Extract the (X, Y) coordinate from the center of the cell holding the provided text.  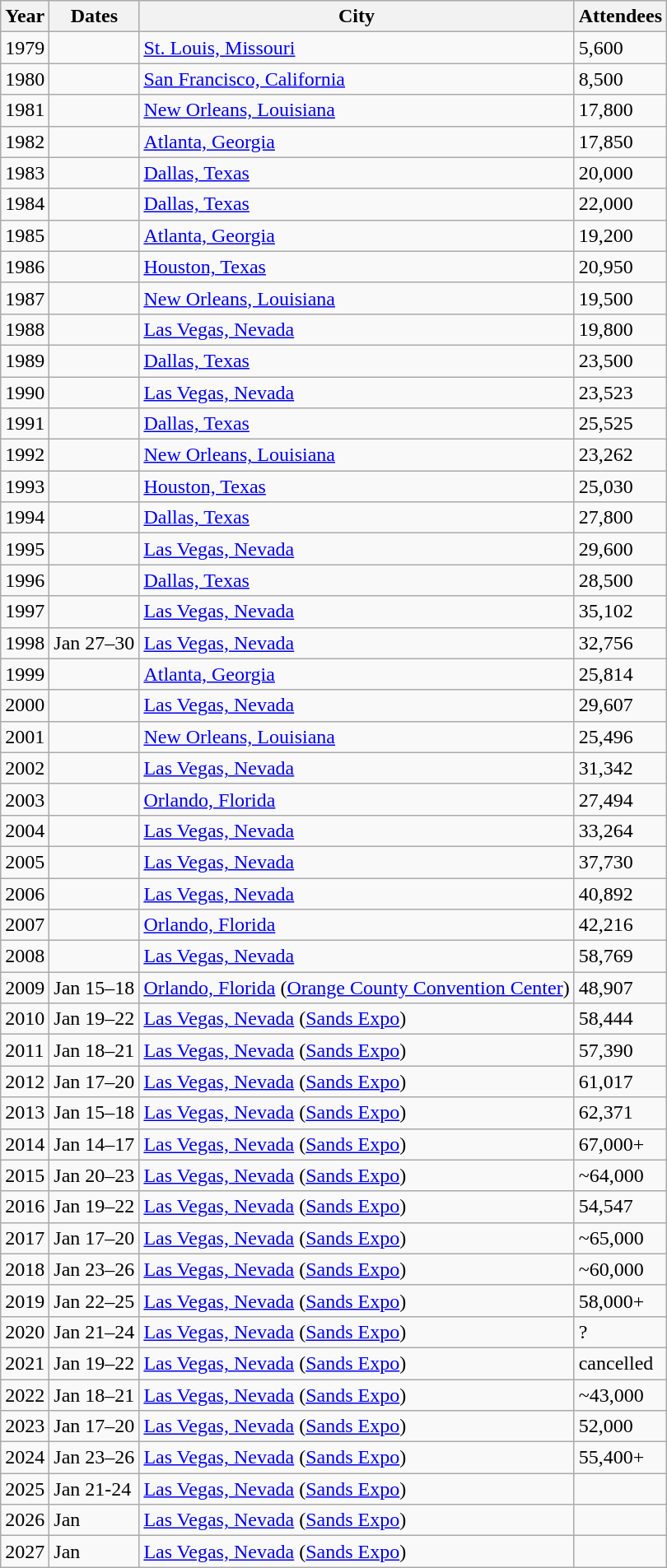
2018 (25, 1269)
2023 (25, 1426)
2014 (25, 1144)
Orlando, Florida (Orange County Convention Center) (357, 988)
1985 (25, 235)
35,102 (620, 612)
2026 (25, 1520)
52,000 (620, 1426)
1992 (25, 455)
28,500 (620, 580)
20,950 (620, 267)
29,607 (620, 705)
1991 (25, 424)
2012 (25, 1082)
2000 (25, 705)
? (620, 1332)
2022 (25, 1395)
St. Louis, Missouri (357, 48)
2016 (25, 1207)
1979 (25, 48)
40,892 (620, 893)
1999 (25, 674)
2020 (25, 1332)
2024 (25, 1458)
Jan 22–25 (94, 1300)
25,525 (620, 424)
61,017 (620, 1082)
22,000 (620, 204)
2002 (25, 768)
City (357, 16)
55,400+ (620, 1458)
1981 (25, 110)
2010 (25, 1019)
2019 (25, 1300)
~60,000 (620, 1269)
cancelled (620, 1363)
Jan 20–23 (94, 1175)
1984 (25, 204)
1994 (25, 518)
1980 (25, 79)
1983 (25, 173)
1996 (25, 580)
17,850 (620, 142)
57,390 (620, 1050)
1987 (25, 298)
19,800 (620, 329)
67,000+ (620, 1144)
1986 (25, 267)
37,730 (620, 862)
8,500 (620, 79)
2007 (25, 925)
2025 (25, 1489)
31,342 (620, 768)
1997 (25, 612)
1988 (25, 329)
20,000 (620, 173)
2015 (25, 1175)
42,216 (620, 925)
58,444 (620, 1019)
~64,000 (620, 1175)
25,814 (620, 674)
2008 (25, 956)
29,600 (620, 549)
Dates (94, 16)
23,523 (620, 393)
1993 (25, 486)
San Francisco, California (357, 79)
1989 (25, 361)
2001 (25, 737)
1982 (25, 142)
58,000+ (620, 1300)
23,262 (620, 455)
25,496 (620, 737)
19,200 (620, 235)
1998 (25, 643)
2013 (25, 1113)
Jan 21-24 (94, 1489)
32,756 (620, 643)
17,800 (620, 110)
Jan 21–24 (94, 1332)
1990 (25, 393)
2006 (25, 893)
Jan 14–17 (94, 1144)
33,264 (620, 831)
27,494 (620, 799)
2009 (25, 988)
Jan 27–30 (94, 643)
2004 (25, 831)
2003 (25, 799)
2017 (25, 1238)
2011 (25, 1050)
48,907 (620, 988)
54,547 (620, 1207)
19,500 (620, 298)
~65,000 (620, 1238)
27,800 (620, 518)
1995 (25, 549)
5,600 (620, 48)
25,030 (620, 486)
58,769 (620, 956)
Year (25, 16)
23,500 (620, 361)
2021 (25, 1363)
Attendees (620, 16)
2027 (25, 1552)
~43,000 (620, 1395)
62,371 (620, 1113)
2005 (25, 862)
